Find where the given text appears and provide that cell's center as [X, Y] coordinate. 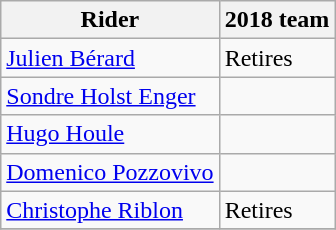
Hugo Houle [110, 134]
2018 team [277, 20]
Sondre Holst Enger [110, 96]
Julien Bérard [110, 58]
Christophe Riblon [110, 210]
Rider [110, 20]
Domenico Pozzovivo [110, 172]
